Detect which cell encompasses the target text, then output its [X, Y] center coordinate. 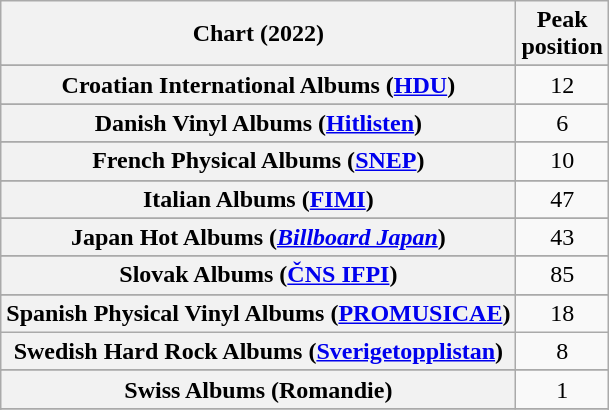
12 [562, 85]
Japan Hot Albums (Billboard Japan) [258, 237]
8 [562, 351]
French Physical Albums (SNEP) [258, 161]
Chart (2022) [258, 34]
Croatian International Albums (HDU) [258, 85]
Swiss Albums (Romandie) [258, 389]
Italian Albums (FIMI) [258, 199]
Danish Vinyl Albums (Hitlisten) [258, 123]
18 [562, 313]
6 [562, 123]
Slovak Albums (ČNS IFPI) [258, 275]
43 [562, 237]
10 [562, 161]
85 [562, 275]
Swedish Hard Rock Albums (Sverigetopplistan) [258, 351]
1 [562, 389]
Peakposition [562, 34]
47 [562, 199]
Spanish Physical Vinyl Albums (PROMUSICAE) [258, 313]
